Find where the given text appears and provide that cell's center as [x, y] coordinate. 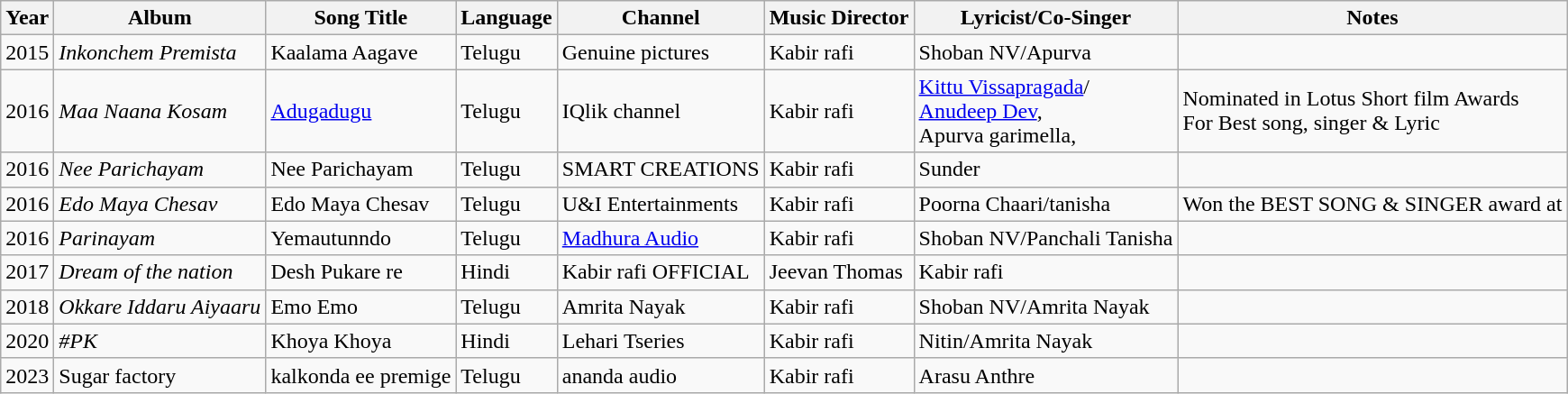
Nitin/Amrita Nayak [1045, 341]
U&I Entertainments [661, 204]
Album [160, 18]
2015 [27, 52]
Jeevan Thomas [839, 272]
Madhura Audio [661, 238]
Music Director [839, 18]
Shoban NV/Panchali Tanisha [1045, 238]
Language [506, 18]
Shoban NV/Apurva [1045, 52]
kalkonda ee premige [360, 375]
2020 [27, 341]
Nominated in Lotus Short film AwardsFor Best song, singer & Lyric [1372, 111]
Arasu Anthre [1045, 375]
Dream of the nation [160, 272]
Poorna Chaari/tanisha [1045, 204]
Okkare Iddaru Aiyaaru [160, 307]
IQlik channel [661, 111]
Maa Naana Kosam [160, 111]
Genuine pictures [661, 52]
Kabir rafi OFFICIAL [661, 272]
SMART CREATIONS [661, 170]
2017 [27, 272]
Shoban NV/Amrita Nayak [1045, 307]
Won the BEST SONG & SINGER award at [1372, 204]
Year [27, 18]
Adugadugu [360, 111]
Kaalama Aagave [360, 52]
Inkonchem Premista [160, 52]
Khoya Khoya [360, 341]
Kittu Vissapragada/Anudeep Dev,Apurva garimella, [1045, 111]
Notes [1372, 18]
2018 [27, 307]
Sugar factory [160, 375]
Yemautunndo [360, 238]
Desh Pukare re [360, 272]
ananda audio [661, 375]
Emo Emo [360, 307]
Channel [661, 18]
Lyricist/Co-Singer [1045, 18]
Amrita Nayak [661, 307]
Lehari Tseries [661, 341]
2023 [27, 375]
#PK [160, 341]
Parinayam [160, 238]
Song Title [360, 18]
Sunder [1045, 170]
